Provide the [X, Y] coordinate of the cell's center where the given text is located.  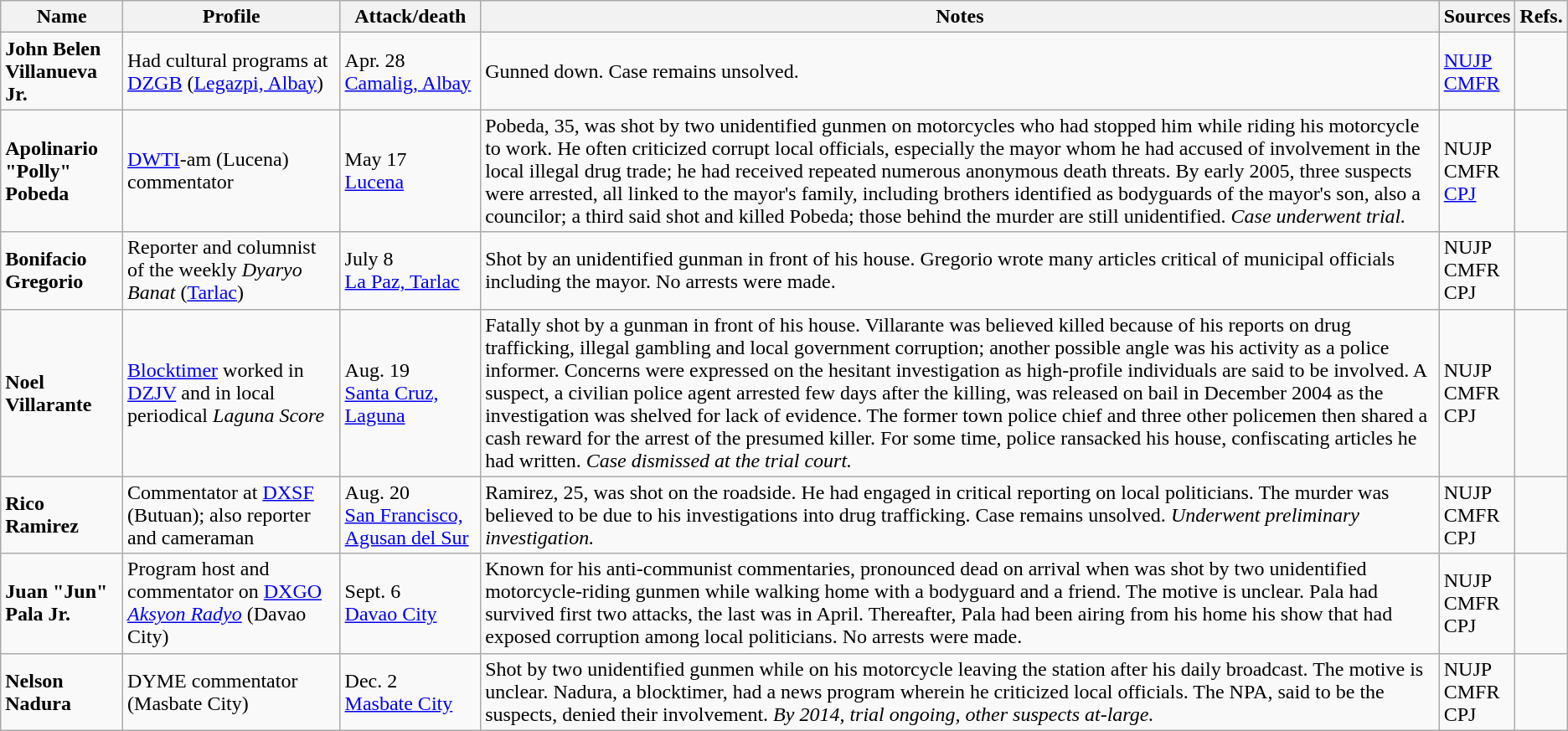
Attack/death [410, 17]
Sources [1478, 17]
Blocktimer worked in DZJV and in local periodical Laguna Score [231, 393]
Gunned down. Case remains unsolved. [960, 71]
Had cultural programs at DZGB (Legazpi, Albay) [231, 71]
Nelson Nadura [62, 692]
May 17Lucena [410, 171]
Name [62, 17]
Apr. 28Camalig, Albay [410, 71]
DYME commentator (Masbate City) [231, 692]
Reporter and columnist of the weekly Dyaryo Banat (Tarlac) [231, 270]
Program host and commentator on DXGO Aksyon Radyo (Davao City) [231, 603]
Notes [960, 17]
Rico Ramirez [62, 515]
Dec. 2Masbate City [410, 692]
Noel Villarante [62, 393]
Commentator at DXSF (Butuan); also reporter and cameraman [231, 515]
John Belen Villanueva Jr. [62, 71]
Aug. 20San Francisco, Agusan del Sur [410, 515]
July 8La Paz, Tarlac [410, 270]
Sept. 6Davao City [410, 603]
Profile [231, 17]
Apolinario "Polly" Pobeda [62, 171]
NUJPCMFR [1478, 71]
DWTI-am (Lucena) commentator [231, 171]
Refs. [1541, 17]
Aug. 19Santa Cruz, Laguna [410, 393]
Bonifacio Gregorio [62, 270]
Juan "Jun" Pala Jr. [62, 603]
